Locate the cell with the specified text and output its [X, Y] center coordinate. 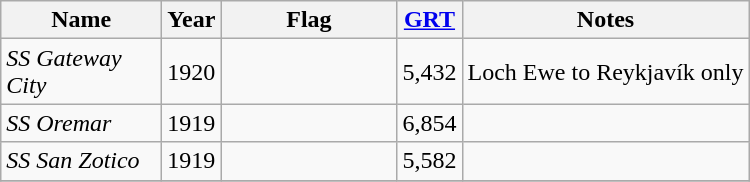
Flag [309, 20]
5,432 [430, 72]
Year [192, 20]
SS Gateway City [82, 72]
5,582 [430, 161]
6,854 [430, 123]
Loch Ewe to Reykjavík only [606, 72]
Notes [606, 20]
Name [82, 20]
SS Oremar [82, 123]
SS San Zotico [82, 161]
1920 [192, 72]
GRT [430, 20]
